For the text-containing cell, return its midpoint in (X, Y) coordinate format. 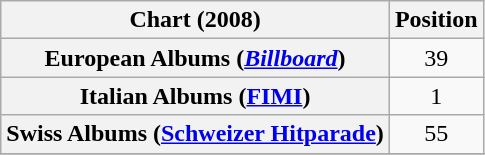
Swiss Albums (Schweizer Hitparade) (196, 134)
Chart (2008) (196, 20)
European Albums (Billboard) (196, 58)
55 (436, 134)
Position (436, 20)
1 (436, 96)
Italian Albums (FIMI) (196, 96)
39 (436, 58)
